Scan for the cell matching the given text and deliver its (x, y) coordinate at center. 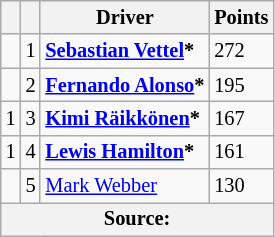
195 (241, 85)
Lewis Hamilton* (124, 152)
2 (31, 85)
167 (241, 118)
Sebastian Vettel* (124, 51)
161 (241, 152)
4 (31, 152)
Kimi Räikkönen* (124, 118)
Driver (124, 17)
3 (31, 118)
272 (241, 51)
Mark Webber (124, 186)
Source: (138, 219)
Fernando Alonso* (124, 85)
5 (31, 186)
130 (241, 186)
Points (241, 17)
